Determine the (X, Y) coordinate at the center of the cell enclosing the given text.  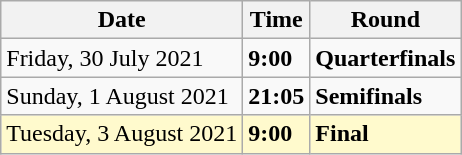
Sunday, 1 August 2021 (122, 96)
Quarterfinals (386, 58)
21:05 (276, 96)
Tuesday, 3 August 2021 (122, 134)
Time (276, 20)
Round (386, 20)
Friday, 30 July 2021 (122, 58)
Final (386, 134)
Semifinals (386, 96)
Date (122, 20)
